Extract the [x, y] coordinate from the center of the cell holding the provided text.  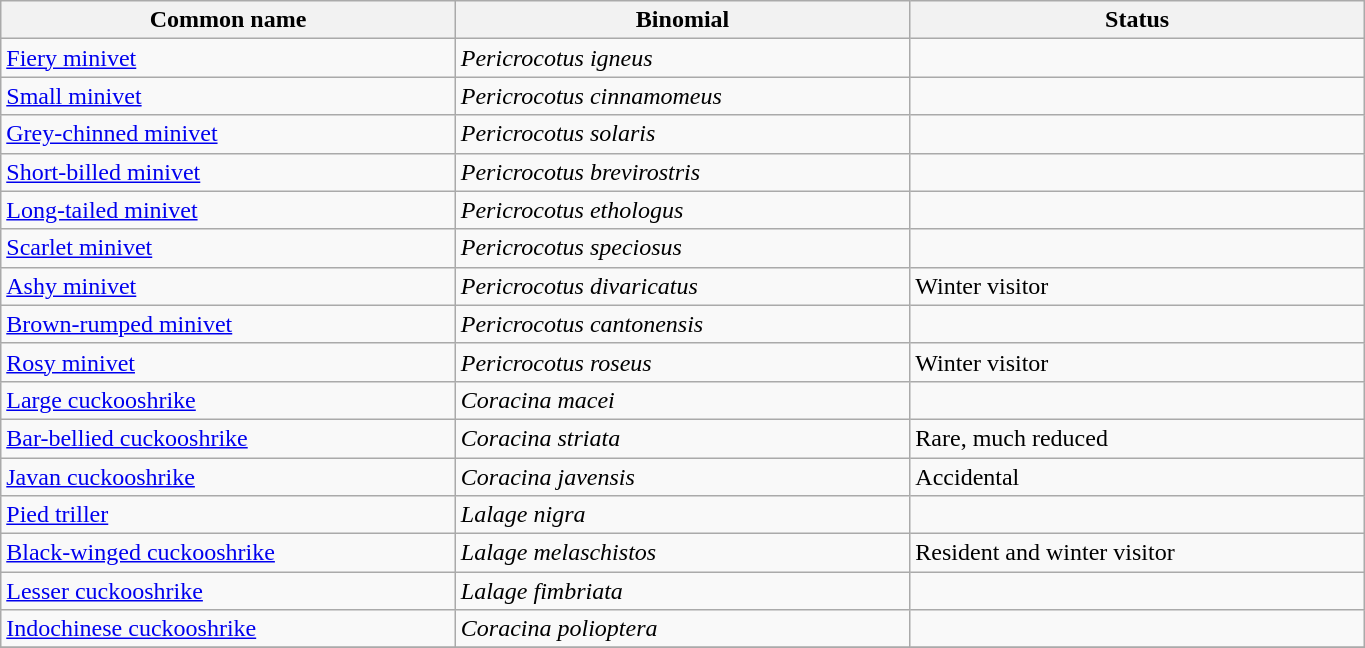
Pericrocotus solaris [682, 134]
Long-tailed minivet [228, 210]
Lalage melaschistos [682, 553]
Brown-rumped minivet [228, 324]
Javan cuckooshrike [228, 477]
Scarlet minivet [228, 248]
Small minivet [228, 96]
Coracina striata [682, 438]
Ashy minivet [228, 286]
Pericrocotus cinnamomeus [682, 96]
Coracina polioptera [682, 629]
Lalage nigra [682, 515]
Pericrocotus speciosus [682, 248]
Pied triller [228, 515]
Pericrocotus igneus [682, 58]
Status [1138, 20]
Pericrocotus cantonensis [682, 324]
Pericrocotus divaricatus [682, 286]
Black-winged cuckooshrike [228, 553]
Rare, much reduced [1138, 438]
Coracina javensis [682, 477]
Lesser cuckooshrike [228, 591]
Fiery minivet [228, 58]
Pericrocotus brevirostris [682, 172]
Pericrocotus roseus [682, 362]
Resident and winter visitor [1138, 553]
Grey-chinned minivet [228, 134]
Short-billed minivet [228, 172]
Rosy minivet [228, 362]
Bar-bellied cuckooshrike [228, 438]
Indochinese cuckooshrike [228, 629]
Pericrocotus ethologus [682, 210]
Common name [228, 20]
Binomial [682, 20]
Large cuckooshrike [228, 400]
Coracina macei [682, 400]
Accidental [1138, 477]
Lalage fimbriata [682, 591]
